Find where the given text appears and provide that cell's center as [X, Y] coordinate. 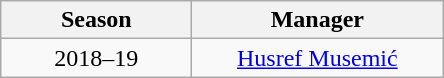
Husref Musemić [318, 58]
Manager [318, 20]
2018–19 [96, 58]
Season [96, 20]
